Determine the [X, Y] coordinate at the center of the cell enclosing the given text.  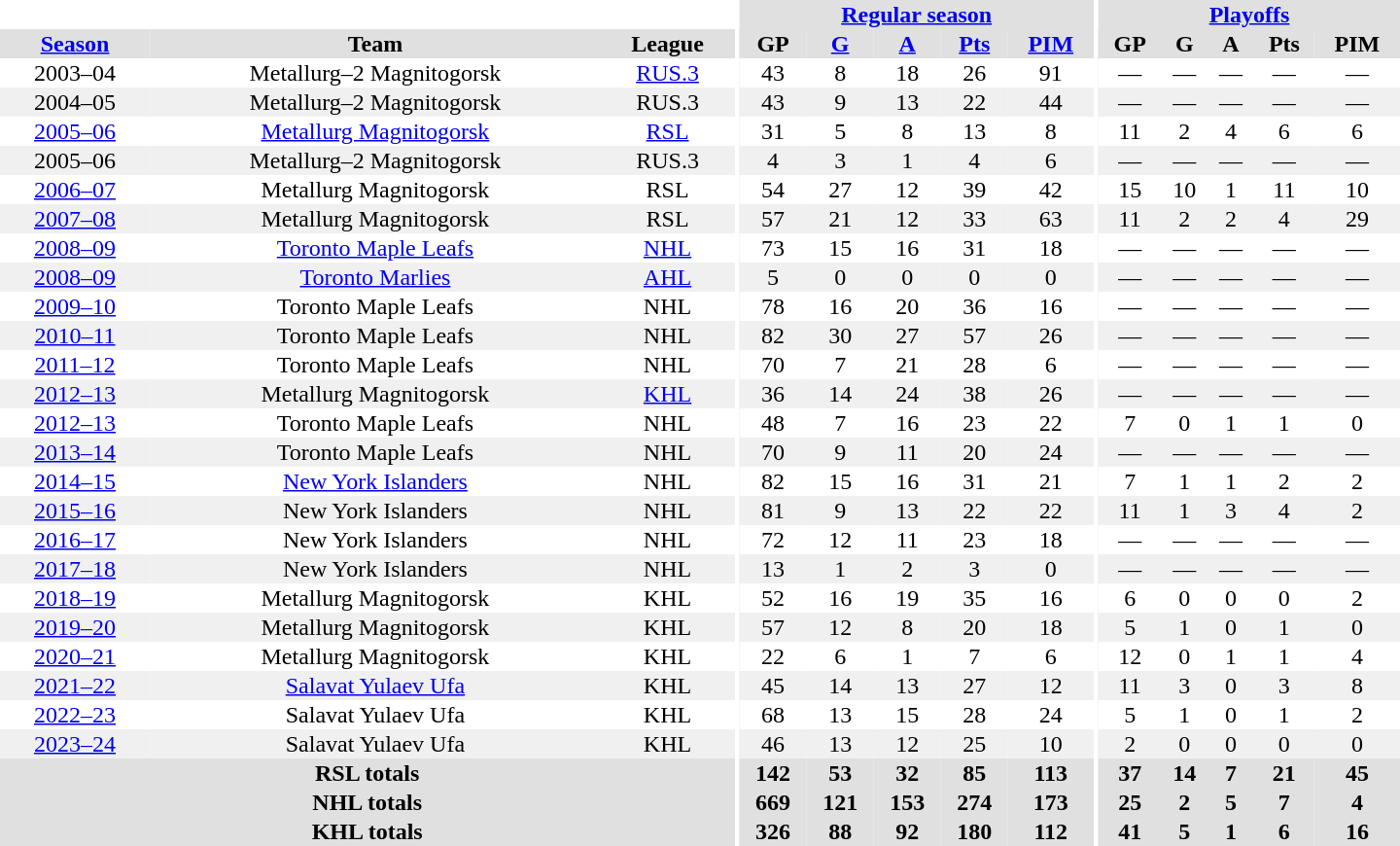
44 [1051, 102]
2020–21 [75, 656]
72 [774, 540]
RSL totals [367, 773]
88 [840, 831]
113 [1051, 773]
153 [908, 802]
30 [840, 335]
League [668, 44]
AHL [668, 277]
81 [774, 511]
39 [974, 190]
Season [75, 44]
326 [774, 831]
274 [974, 802]
38 [974, 394]
121 [840, 802]
35 [974, 598]
37 [1130, 773]
142 [774, 773]
78 [774, 306]
Regular season [917, 15]
2019–20 [75, 627]
85 [974, 773]
63 [1051, 219]
Playoffs [1249, 15]
2016–17 [75, 540]
2004–05 [75, 102]
2006–07 [75, 190]
112 [1051, 831]
NHL totals [367, 802]
41 [1130, 831]
2007–08 [75, 219]
91 [1051, 73]
2015–16 [75, 511]
2022–23 [75, 715]
669 [774, 802]
48 [774, 423]
53 [840, 773]
180 [974, 831]
32 [908, 773]
2021–22 [75, 686]
2010–11 [75, 335]
52 [774, 598]
2023–24 [75, 744]
KHL totals [367, 831]
2011–12 [75, 365]
73 [774, 248]
33 [974, 219]
Toronto Marlies [375, 277]
29 [1357, 219]
2017–18 [75, 569]
2014–15 [75, 481]
173 [1051, 802]
2003–04 [75, 73]
2018–19 [75, 598]
68 [774, 715]
92 [908, 831]
42 [1051, 190]
54 [774, 190]
2013–14 [75, 452]
Team [375, 44]
46 [774, 744]
2009–10 [75, 306]
19 [908, 598]
